Locate the cell with the specified text and output its [X, Y] center coordinate. 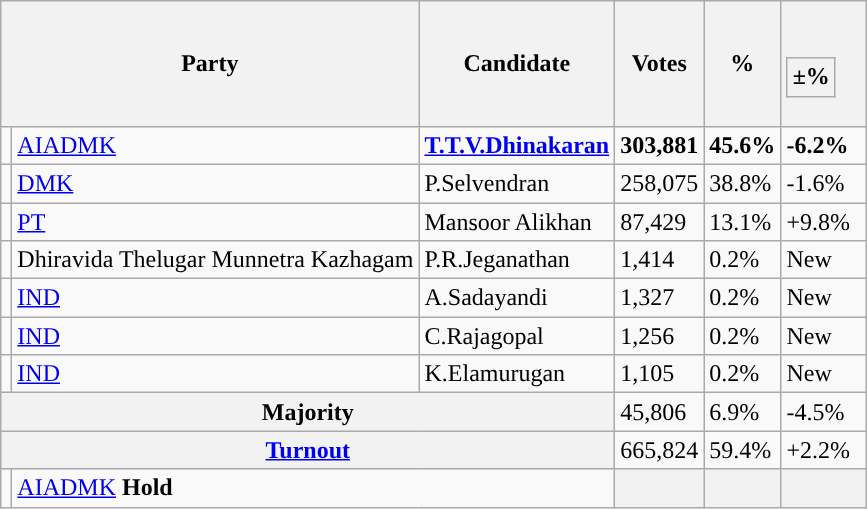
% [742, 64]
+9.8% [824, 221]
-1.6% [824, 183]
DMK [216, 183]
A.Sadayandi [517, 298]
1,256 [660, 336]
AIADMK Hold [314, 488]
K.Elamurugan [517, 374]
1,105 [660, 374]
665,824 [660, 450]
P.R.Jeganathan [517, 260]
303,881 [660, 145]
258,075 [660, 183]
Party [210, 64]
T.T.V.Dhinakaran [517, 145]
1,327 [660, 298]
AIADMK [216, 145]
45.6% [742, 145]
PT [216, 221]
45,806 [660, 412]
-6.2% [824, 145]
Majority [308, 412]
38.8% [742, 183]
Turnout [308, 450]
Votes [660, 64]
P.Selvendran [517, 183]
Dhiravida Thelugar Munnetra Kazhagam [216, 260]
6.9% [742, 412]
Candidate [517, 64]
Mansoor Alikhan [517, 221]
59.4% [742, 450]
C.Rajagopal [517, 336]
13.1% [742, 221]
1,414 [660, 260]
+2.2% [824, 450]
87,429 [660, 221]
-4.5% [824, 412]
